Output the (X, Y) coordinate of the center of the cell containing the given text.  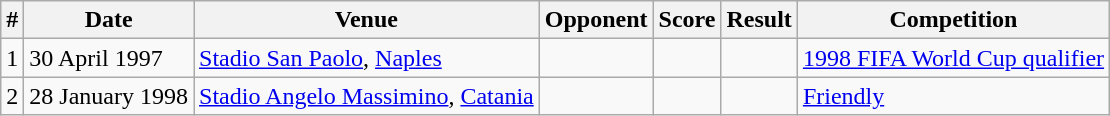
Stadio San Paolo, Naples (367, 58)
Stadio Angelo Massimino, Catania (367, 96)
Friendly (953, 96)
Opponent (596, 20)
Venue (367, 20)
Score (687, 20)
1998 FIFA World Cup qualifier (953, 58)
# (12, 20)
Competition (953, 20)
28 January 1998 (109, 96)
30 April 1997 (109, 58)
2 (12, 96)
Result (759, 20)
Date (109, 20)
1 (12, 58)
